For the text-containing cell, return its midpoint in [x, y] coordinate format. 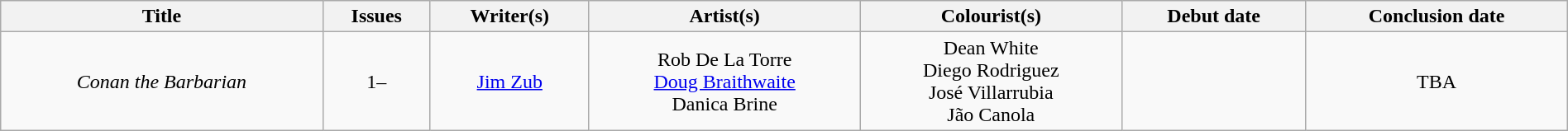
TBA [1437, 81]
Colourist(s) [991, 16]
Writer(s) [509, 16]
Rob De La TorreDoug BraithwaiteDanica Brine [724, 81]
Jim Zub [509, 81]
Issues [376, 16]
Artist(s) [724, 16]
Dean WhiteDiego RodriguezJosé VillarrubiaJão Canola [991, 81]
Conan the Barbarian [162, 81]
Conclusion date [1437, 16]
1– [376, 81]
Title [162, 16]
Debut date [1214, 16]
